Scan for the cell matching the given text and deliver its [x, y] coordinate at center. 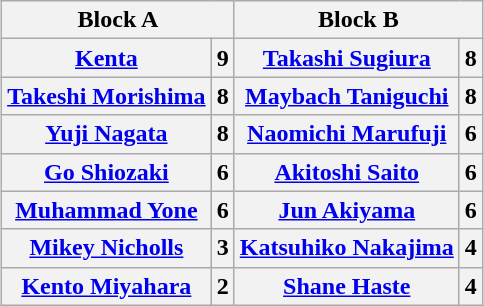
Jun Akiyama [346, 210]
Muhammad Yone [107, 210]
2 [222, 286]
Mikey Nicholls [107, 248]
3 [222, 248]
Akitoshi Saito [346, 172]
Yuji Nagata [107, 134]
Naomichi Marufuji [346, 134]
Takeshi Morishima [107, 96]
9 [222, 58]
Kenta [107, 58]
Shane Haste [346, 286]
Go Shiozaki [107, 172]
Takashi Sugiura [346, 58]
Block A [118, 20]
Maybach Taniguchi [346, 96]
Kento Miyahara [107, 286]
Katsuhiko Nakajima [346, 248]
Block B [358, 20]
